Search for the cell housing the specified text and yield its [X, Y] center coordinate. 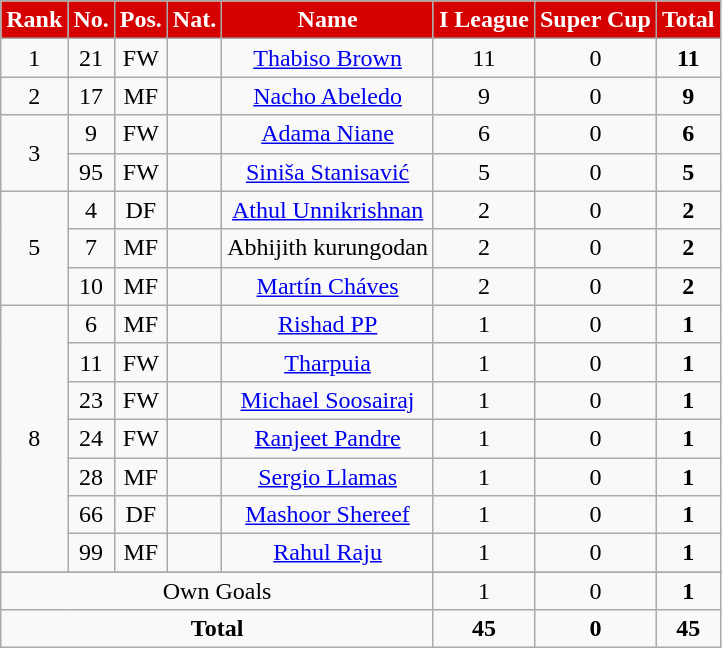
24 [91, 438]
7 [91, 248]
Super Cup [595, 20]
Adama Niane [328, 134]
Rank [34, 20]
Ranjeet Pandre [328, 438]
Siniša Stanisavić [328, 172]
95 [91, 172]
Abhijith kurungodan [328, 248]
Nat. [194, 20]
No. [91, 20]
Sergio Llamas [328, 477]
Nacho Abeledo [328, 96]
Rishad PP [328, 324]
I League [484, 20]
66 [91, 515]
99 [91, 553]
17 [91, 96]
Name [328, 20]
28 [91, 477]
23 [91, 400]
Michael Soosairaj [328, 400]
3 [34, 153]
Tharpuia [328, 362]
4 [91, 210]
Pos. [140, 20]
Thabiso Brown [328, 58]
10 [91, 286]
Athul Unnikrishnan [328, 210]
Rahul Raju [328, 553]
21 [91, 58]
Mashoor Shereef [328, 515]
8 [34, 438]
Own Goals [218, 591]
Martín Cháves [328, 286]
